Pinpoint the cell where the given text exists, returning its [X, Y] midpoint coordinate. 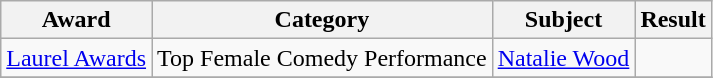
Result [673, 20]
Category [322, 20]
Top Female Comedy Performance [322, 58]
Natalie Wood [564, 58]
Subject [564, 20]
Award [76, 20]
Laurel Awards [76, 58]
